For the text-containing cell, return its midpoint in [X, Y] coordinate format. 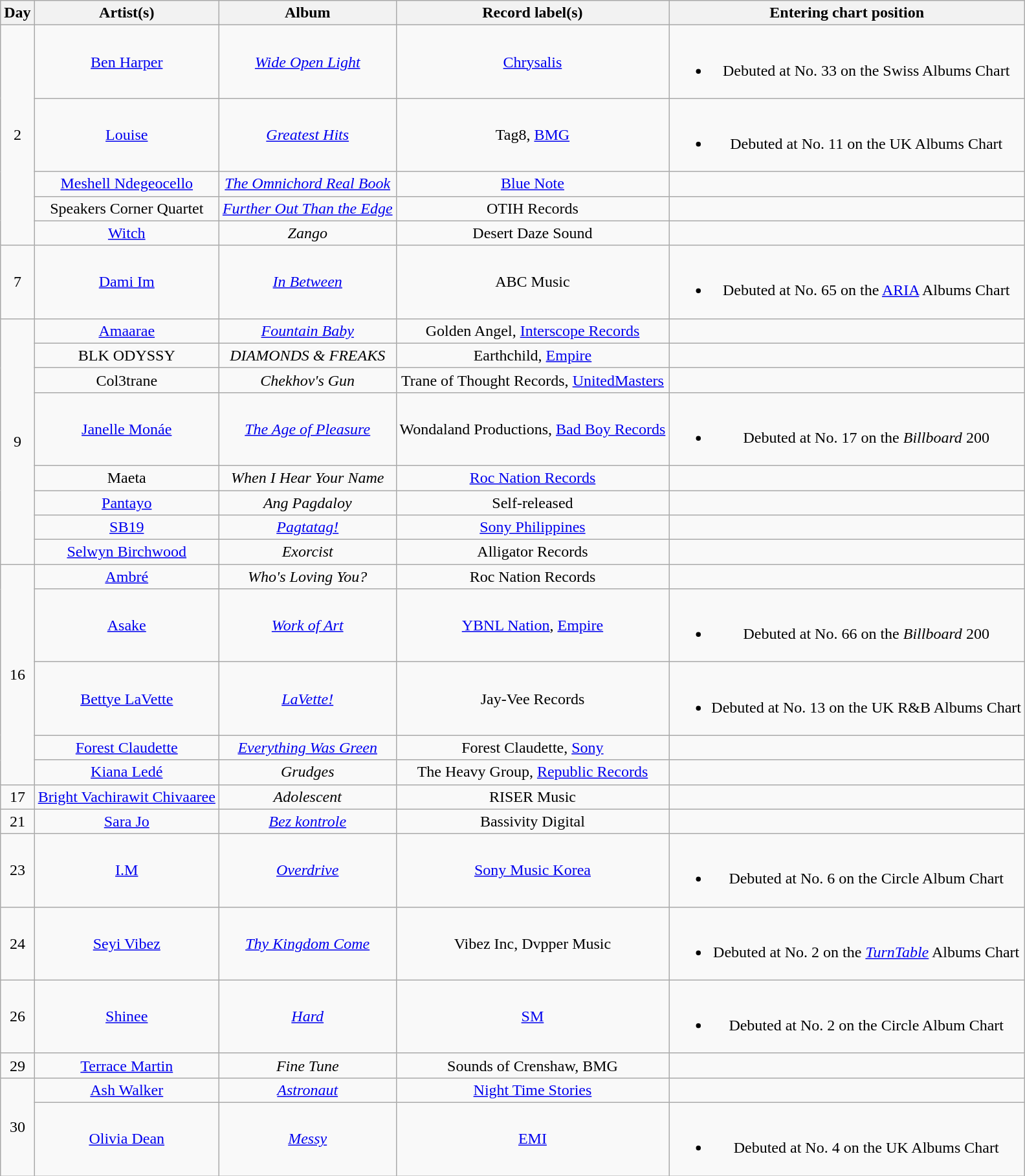
Everything Was Green [307, 748]
I.M [127, 870]
Debuted at No. 6 on the Circle Album Chart [847, 870]
SB19 [127, 527]
YBNL Nation, Empire [533, 625]
Jay-Vee Records [533, 699]
Debuted at No. 33 on the Swiss Albums Chart [847, 62]
Olivia Dean [127, 1139]
EMI [533, 1139]
Trane of Thought Records, UnitedMasters [533, 380]
SM [533, 1016]
Astronaut [307, 1090]
2 [17, 135]
Day [17, 13]
The Age of Pleasure [307, 428]
Grudges [307, 772]
Col3trane [127, 380]
29 [17, 1065]
Blue Note [533, 184]
DIAMONDS & FREAKS [307, 355]
24 [17, 944]
23 [17, 870]
Alligator Records [533, 552]
Who's Loving You? [307, 577]
The Omnichord Real Book [307, 184]
Ash Walker [127, 1090]
Janelle Monáe [127, 428]
Sounds of Crenshaw, BMG [533, 1065]
Pantayo [127, 503]
Work of Art [307, 625]
Wide Open Light [307, 62]
Kiana Ledé [127, 772]
21 [17, 821]
RISER Music [533, 797]
9 [17, 441]
Selwyn Birchwood [127, 552]
Thy Kingdom Come [307, 944]
30 [17, 1126]
Greatest Hits [307, 135]
Forest Claudette [127, 748]
Artist(s) [127, 13]
Dami Im [127, 282]
When I Hear Your Name [307, 478]
ABC Music [533, 282]
Wondaland Productions, Bad Boy Records [533, 428]
Debuted at No. 11 on the UK Albums Chart [847, 135]
Debuted at No. 2 on the TurnTable Albums Chart [847, 944]
Ambré [127, 577]
Sony Music Korea [533, 870]
7 [17, 282]
Terrace Martin [127, 1065]
17 [17, 797]
BLK ODYSSY [127, 355]
Fine Tune [307, 1065]
Speakers Corner Quartet [127, 208]
Golden Angel, Interscope Records [533, 331]
Bright Vachirawit Chivaaree [127, 797]
Sony Philippines [533, 527]
Hard [307, 1016]
Further Out Than the Edge [307, 208]
Sara Jo [127, 821]
LaVette! [307, 699]
Debuted at No. 2 on the Circle Album Chart [847, 1016]
In Between [307, 282]
Bassivity Digital [533, 821]
Chrysalis [533, 62]
Seyi Vibez [127, 944]
Louise [127, 135]
Vibez Inc, Dvpper Music [533, 944]
Shinee [127, 1016]
Forest Claudette, Sony [533, 748]
Chekhov's Gun [307, 380]
Album [307, 13]
Adolescent [307, 797]
Bettye LaVette [127, 699]
16 [17, 674]
Bez kontrole [307, 821]
Entering chart position [847, 13]
Asake [127, 625]
Exorcist [307, 552]
26 [17, 1016]
Debuted at No. 4 on the UK Albums Chart [847, 1139]
Fountain Baby [307, 331]
Maeta [127, 478]
Debuted at No. 17 on the Billboard 200 [847, 428]
Debuted at No. 66 on the Billboard 200 [847, 625]
Tag8, BMG [533, 135]
Amaarae [127, 331]
Messy [307, 1139]
Witch [127, 233]
Debuted at No. 65 on the ARIA Albums Chart [847, 282]
Night Time Stories [533, 1090]
Earthchild, Empire [533, 355]
Ang Pagdaloy [307, 503]
Zango [307, 233]
Meshell Ndegeocello [127, 184]
Overdrive [307, 870]
The Heavy Group, Republic Records [533, 772]
Ben Harper [127, 62]
Pagtatag! [307, 527]
Desert Daze Sound [533, 233]
Self-released [533, 503]
Debuted at No. 13 on the UK R&B Albums Chart [847, 699]
Record label(s) [533, 13]
OTIH Records [533, 208]
